Provide the (X, Y) coordinate of the cell's center where the given text is located.  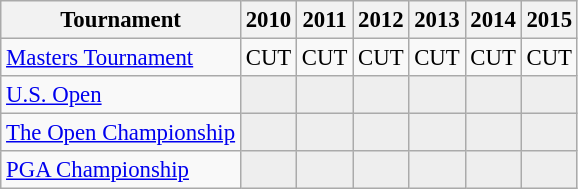
U.S. Open (121, 95)
2015 (549, 20)
2014 (493, 20)
2011 (325, 20)
2010 (268, 20)
2013 (437, 20)
Tournament (121, 20)
PGA Championship (121, 170)
The Open Championship (121, 133)
2012 (381, 20)
Masters Tournament (121, 58)
